Extract the (X, Y) coordinate from the center of the cell holding the provided text.  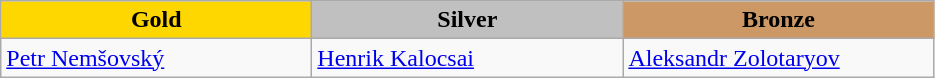
Silver (468, 20)
Henrik Kalocsai (468, 58)
Petr Nemšovský (156, 58)
Gold (156, 20)
Bronze (778, 20)
Aleksandr Zolotaryov (778, 58)
